Provide the [X, Y] coordinate of the cell's center where the given text is located.  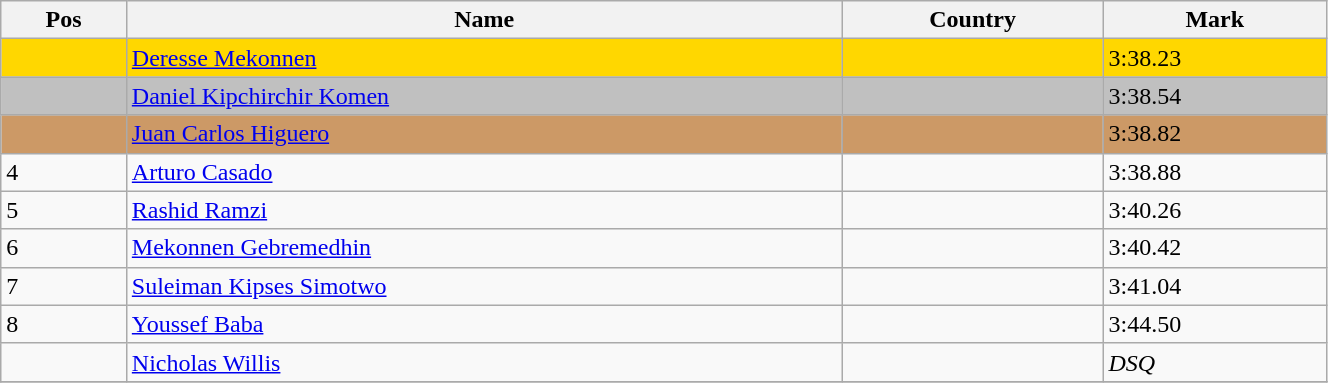
Country [972, 20]
Deresse Mekonnen [484, 58]
8 [64, 324]
3:41.04 [1214, 286]
5 [64, 210]
DSQ [1214, 362]
3:38.23 [1214, 58]
Mekonnen Gebremedhin [484, 248]
3:44.50 [1214, 324]
Daniel Kipchirchir Komen [484, 96]
Arturo Casado [484, 172]
6 [64, 248]
Youssef Baba [484, 324]
Mark [1214, 20]
3:38.54 [1214, 96]
3:40.26 [1214, 210]
Juan Carlos Higuero [484, 134]
Rashid Ramzi [484, 210]
3:40.42 [1214, 248]
Name [484, 20]
4 [64, 172]
Pos [64, 20]
Suleiman Kipses Simotwo [484, 286]
3:38.82 [1214, 134]
7 [64, 286]
Nicholas Willis [484, 362]
3:38.88 [1214, 172]
